Locate the cell with the specified text and output its (X, Y) center coordinate. 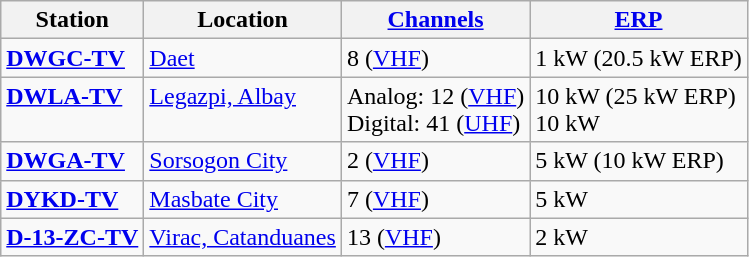
2 kW (639, 237)
Virac, Catanduanes (243, 237)
10 kW (25 kW ERP)10 kW (639, 110)
1 kW (20.5 kW ERP) (639, 58)
DWLA-TV (72, 110)
8 (VHF) (435, 58)
Daet (243, 58)
Masbate City (243, 199)
DWGA-TV (72, 161)
Sorsogon City (243, 161)
2 (VHF) (435, 161)
Legazpi, Albay (243, 110)
Station (72, 20)
5 kW (639, 199)
DWGC-TV (72, 58)
ERP (639, 20)
Channels (435, 20)
7 (VHF) (435, 199)
5 kW (10 kW ERP) (639, 161)
DYKD-TV (72, 199)
Analog: 12 (VHF)Digital: 41 (UHF) (435, 110)
D-13-ZC-TV (72, 237)
13 (VHF) (435, 237)
Location (243, 20)
